Extract the (X, Y) coordinate from the center of the cell holding the provided text.  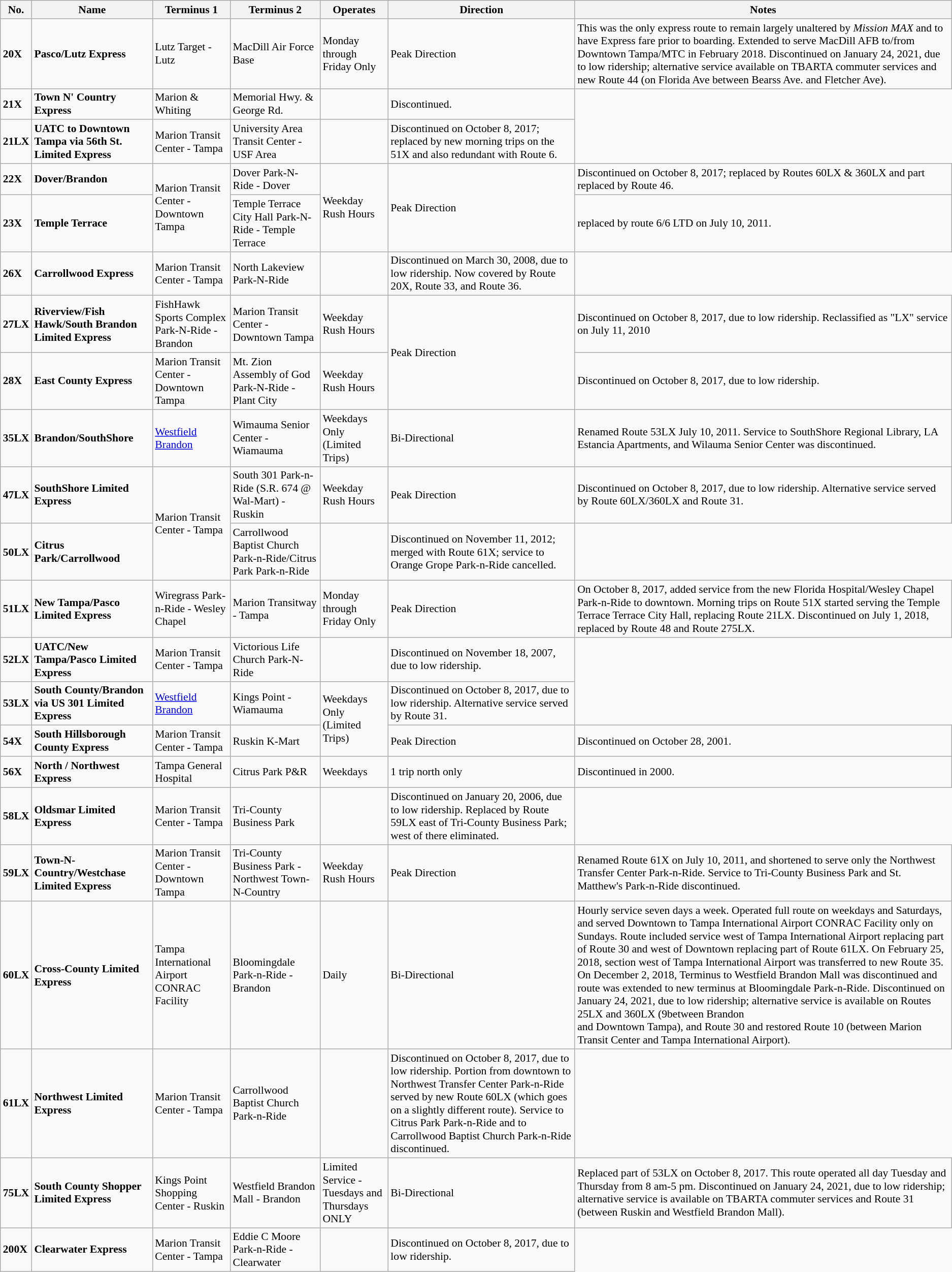
50LX (16, 552)
Tri-County Business Park (275, 816)
Memorial Hwy. & George Rd. (275, 104)
Tri-County Business Park - Northwest Town-N-Country (275, 873)
59LX (16, 873)
Discontinued on October 8, 2017; replaced by new morning trips on the 51X and also redundant with Route 6. (481, 142)
Direction (481, 10)
51LX (16, 609)
53LX (16, 703)
Carrollwood Baptist Church Park-n-Ride (275, 1103)
Clearwater Express (92, 1250)
58LX (16, 816)
60LX (16, 975)
56X (16, 772)
South 301 Park-n-Ride (S.R. 674 @ Wal-Mart) - Ruskin (275, 495)
North / Northwest Express (92, 772)
Notes (763, 10)
South County Shopper Limited Express (92, 1193)
35LX (16, 438)
Town N' Country Express (92, 104)
Temple Terrace City Hall Park-N-Ride - Temple Terrace (275, 223)
UATC/New Tampa/Pasco Limited Express (92, 659)
Kings Point - Wiamauma (275, 703)
Name (92, 10)
South Hillsborough County Express (92, 741)
Citrus Park/Carrollwood (92, 552)
No. (16, 10)
21LX (16, 142)
Dover/Brandon (92, 179)
Lutz Target - Lutz (191, 54)
Dover Park-N-Ride - Dover (275, 179)
47LX (16, 495)
Wimauma Senior Center - Wiamauma (275, 438)
MacDill Air Force Base (275, 54)
Town-N-Country/Westchase Limited Express (92, 873)
Renamed Route 53LX July 10, 2011. Service to SouthShore Regional Library, LA Estancia Apartments, and Wilauma Senior Center was discontinued. (763, 438)
52LX (16, 659)
Terminus 1 (191, 10)
Discontinued on January 20, 2006, due to low ridership. Replaced by Route 59LX east of Tri-County Business Park; west of there eliminated. (481, 816)
Westfield Brandon Mall - Brandon (275, 1193)
Carrollwood Express (92, 273)
Daily (354, 975)
22X (16, 179)
SouthShore Limited Express (92, 495)
61LX (16, 1103)
23X (16, 223)
Tampa International Airport CONRAC Facility (191, 975)
Discontinued on October 28, 2001. (763, 741)
Pasco/Lutz Express (92, 54)
New Tampa/Pasco Limited Express (92, 609)
University Area Transit Center - USF Area (275, 142)
1 trip north only (481, 772)
75LX (16, 1193)
200X (16, 1250)
Temple Terrace (92, 223)
Tampa General Hospital (191, 772)
Discontinued on November 18, 2007, due to low ridership. (481, 659)
Victorious Life Church Park-N-Ride (275, 659)
Riverview/Fish Hawk/South Brandon Limited Express (92, 324)
27LX (16, 324)
Brandon/SouthShore (92, 438)
Discontinued on March 30, 2008, due to low ridership. Now covered by Route 20X, Route 33, and Route 36. (481, 273)
Discontinued on October 8, 2017, due to low ridership. Reclassified as "LX" service on July 11, 2010 (763, 324)
Marion & Whiting (191, 104)
Cross-County Limited Express (92, 975)
54X (16, 741)
North Lakeview Park-N-Ride (275, 273)
Citrus Park P&R (275, 772)
East County Express (92, 381)
Discontinued on October 8, 2017, due to low ridership. Alternative service served by Route 60LX/360LX and Route 31. (763, 495)
Northwest Limited Express (92, 1103)
Bloomingdale Park-n-Ride - Brandon (275, 975)
Discontinued in 2000. (763, 772)
UATC to Downtown Tampa via 56th St. Limited Express (92, 142)
Mt. Zion Assembly of God Park-N-Ride - Plant City (275, 381)
Discontinued. (481, 104)
Weekdays (354, 772)
21X (16, 104)
Eddie C Moore Park-n-Ride - Clearwater (275, 1250)
Carrollwood Baptist Church Park-n-Ride/Citrus Park Park-n-Ride (275, 552)
FishHawk Sports Complex Park-N-Ride - Brandon (191, 324)
Discontinued on November 11, 2012; merged with Route 61X; service to Orange Grope Park-n-Ride cancelled. (481, 552)
South County/Brandon via US 301 Limited Express (92, 703)
Ruskin K-Mart (275, 741)
Wiregrass Park-n-Ride - Wesley Chapel (191, 609)
20X (16, 54)
Operates (354, 10)
Marion Transitway - Tampa (275, 609)
Limited Service - Tuesdays and Thursdays ONLY (354, 1193)
26X (16, 273)
Terminus 2 (275, 10)
Oldsmar Limited Express (92, 816)
Discontinued on October 8, 2017, due to low ridership. Alternative service served by Route 31. (481, 703)
Discontinued on October 8, 2017; replaced by Routes 60LX & 360LX and part replaced by Route 46. (763, 179)
28X (16, 381)
Kings Point Shopping Center - Ruskin (191, 1193)
replaced by route 6/6 LTD on July 10, 2011. (763, 223)
